Locate the cell with the specified text and output its [x, y] center coordinate. 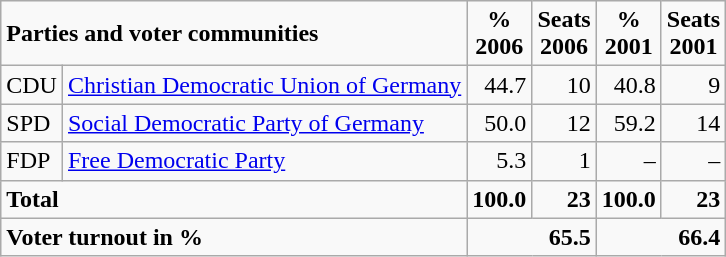
Social Democratic Party of Germany [264, 123]
FDP [32, 161]
40.8 [628, 85]
%2006 [500, 34]
%2001 [628, 34]
Total [234, 199]
Seats2001 [693, 34]
Parties and voter communities [234, 34]
50.0 [500, 123]
1 [564, 161]
Christian Democratic Union of Germany [264, 85]
CDU [32, 85]
SPD [32, 123]
9 [693, 85]
12 [564, 123]
44.7 [500, 85]
Seats2006 [564, 34]
Voter turnout in % [234, 237]
14 [693, 123]
5.3 [500, 161]
59.2 [628, 123]
66.4 [660, 237]
65.5 [532, 237]
Free Democratic Party [264, 161]
10 [564, 85]
